Capture the cell that displays the provided text and extract its (x, y) central coordinate. 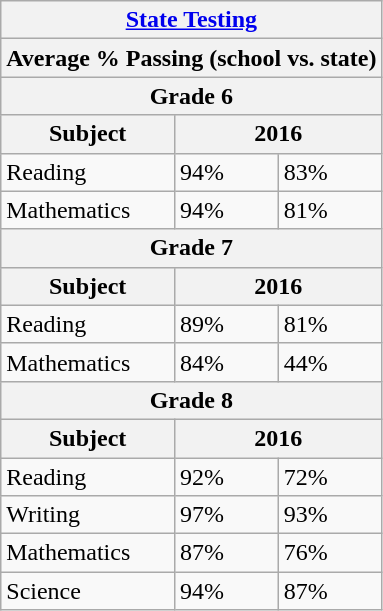
89% (227, 324)
97% (227, 515)
Writing (88, 515)
93% (330, 515)
Grade 7 (192, 248)
Average % Passing (school vs. state) (192, 58)
83% (330, 172)
44% (330, 362)
Science (88, 591)
State Testing (192, 20)
Grade 6 (192, 96)
92% (227, 477)
76% (330, 553)
72% (330, 477)
84% (227, 362)
Grade 8 (192, 400)
